Locate the cell with the specified text and output its [X, Y] center coordinate. 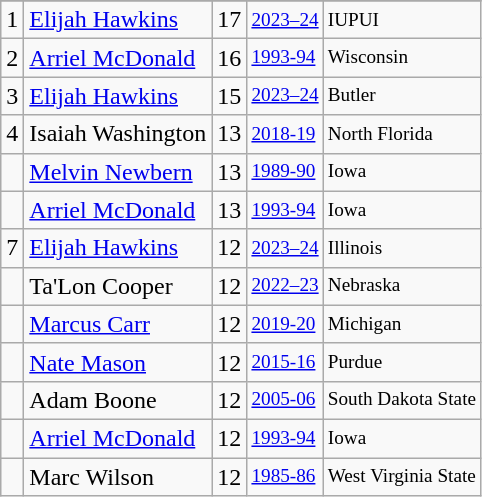
Marc Wilson [118, 477]
1989-90 [285, 172]
17 [230, 20]
South Dakota State [402, 400]
Melvin Newbern [118, 172]
IUPUI [402, 20]
Michigan [402, 324]
Isaiah Washington [118, 134]
2005-06 [285, 400]
2019-20 [285, 324]
7 [12, 248]
Nebraska [402, 286]
North Florida [402, 134]
Nate Mason [118, 362]
Purdue [402, 362]
Ta'Lon Cooper [118, 286]
16 [230, 58]
1985-86 [285, 477]
Wisconsin [402, 58]
2015-16 [285, 362]
Adam Boone [118, 400]
Marcus Carr [118, 324]
3 [12, 96]
Illinois [402, 248]
2022–23 [285, 286]
15 [230, 96]
Butler [402, 96]
2 [12, 58]
2018-19 [285, 134]
1 [12, 20]
4 [12, 134]
West Virginia State [402, 477]
